Pinpoint the cell where the given text exists, returning its [X, Y] midpoint coordinate. 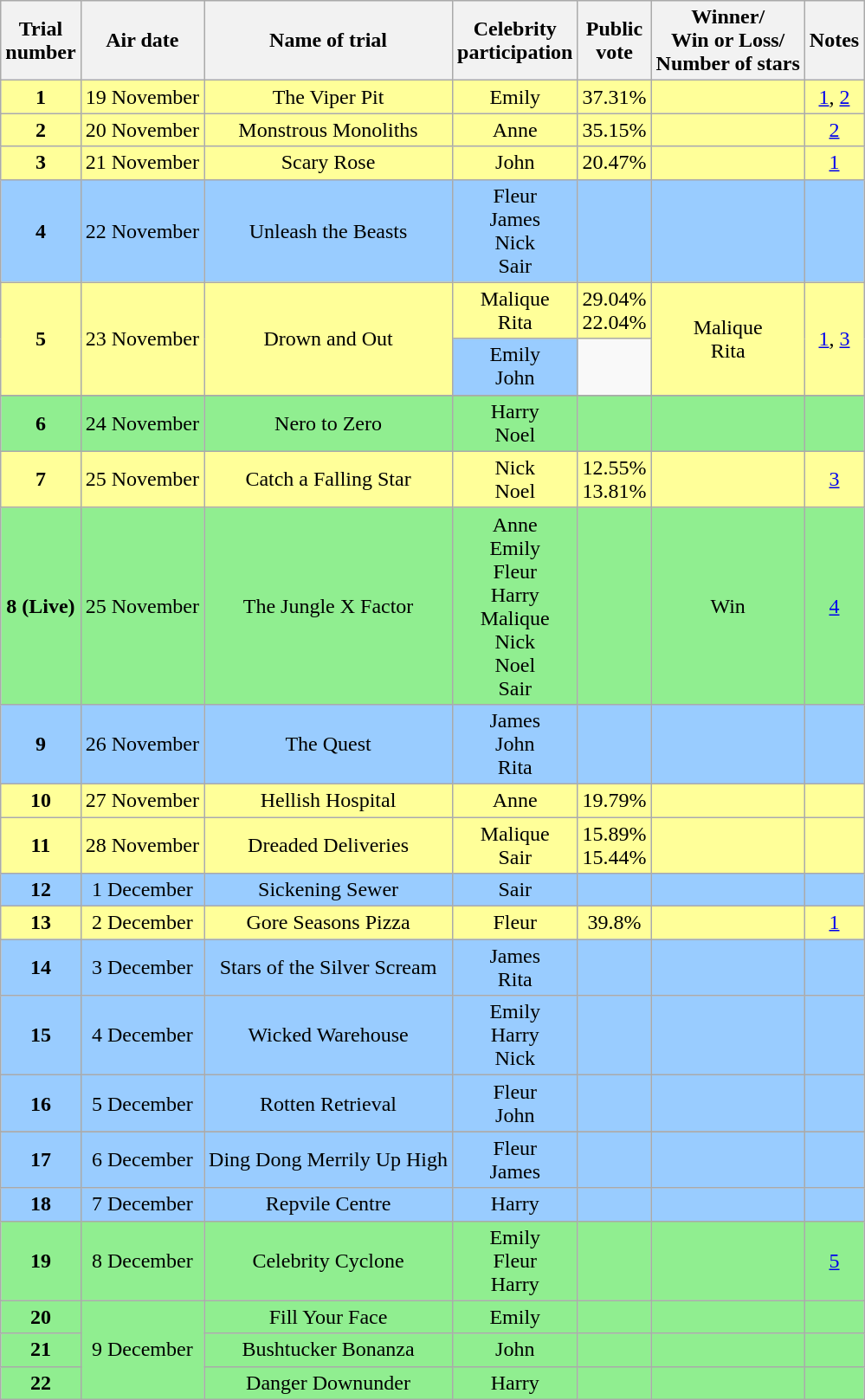
Dreaded Deliveries [329, 845]
Rotten Retrieval [329, 1103]
8 December [142, 1261]
24 November [142, 423]
Hellish Hospital [329, 800]
20.47% [615, 163]
7 December [142, 1204]
16 [41, 1103]
22 November [142, 230]
9 December [142, 1350]
Scary Rose [329, 163]
12 [41, 890]
AnneEmilyFleurHarryMaliqueNickNoelSair [515, 606]
Monstrous Monoliths [329, 130]
11 [41, 845]
Air date [142, 41]
17 [41, 1160]
EmilyHarryNick [515, 1035]
1 December [142, 890]
28 November [142, 845]
13 [41, 923]
Ding Dong Merrily Up High [329, 1160]
Fill Your Face [329, 1317]
MaliqueSair [515, 845]
15.89%15.44% [615, 845]
The Jungle X Factor [329, 606]
20 November [142, 130]
20 [41, 1317]
Gore Seasons Pizza [329, 923]
1, 2 [834, 97]
FleurJohn [515, 1103]
26 November [142, 744]
29.04%22.04% [615, 310]
EmilyJohn [515, 367]
Celebrity Cyclone [329, 1261]
10 [41, 800]
Drown and Out [329, 339]
14 [41, 968]
Publicvote [615, 41]
6 [41, 423]
8 (Live) [41, 606]
Fleur [515, 923]
22 [41, 1383]
Winner/Win or Loss/Number of stars [727, 41]
Catch a Falling Star [329, 480]
21 [41, 1350]
EmilyFleurHarry [515, 1261]
Trialnumber [41, 41]
The Quest [329, 744]
Notes [834, 41]
18 [41, 1204]
3 December [142, 968]
35.15% [615, 130]
23 November [142, 339]
FleurJames [515, 1160]
NickNoel [515, 480]
6 December [142, 1160]
39.8% [615, 923]
Bushtucker Bonanza [329, 1350]
37.31% [615, 97]
27 November [142, 800]
HarryNoel [515, 423]
Unleash the Beasts [329, 230]
19 November [142, 97]
Name of trial [329, 41]
1, 3 [834, 339]
Nero to Zero [329, 423]
19.79% [615, 800]
Repvile Centre [329, 1204]
JamesJohnRita [515, 744]
Sickening Sewer [329, 890]
5 December [142, 1103]
The Viper Pit [329, 97]
19 [41, 1261]
FleurJamesNickSair [515, 230]
15 [41, 1035]
Win [727, 606]
2 December [142, 923]
7 [41, 480]
12.55%13.81% [615, 480]
Stars of the Silver Scream [329, 968]
Wicked Warehouse [329, 1035]
Danger Downunder [329, 1383]
4 December [142, 1035]
JamesRita [515, 968]
21 November [142, 163]
Celebrityparticipation [515, 41]
9 [41, 744]
Sair [515, 890]
